From the cell containing the given text, extract its center point as [x, y] coordinate. 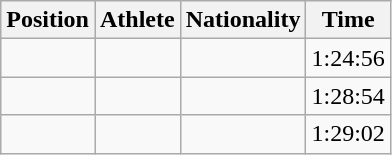
Nationality [243, 20]
Time [348, 20]
1:24:56 [348, 58]
Position [48, 20]
Athlete [137, 20]
1:29:02 [348, 134]
1:28:54 [348, 96]
